From the cell containing the given text, extract its center point as [X, Y] coordinate. 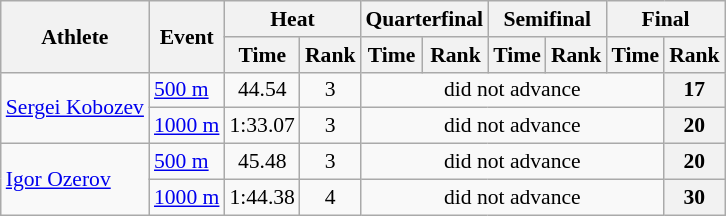
1:33.07 [262, 126]
Event [186, 36]
45.48 [262, 162]
Heat [292, 19]
Semifinal [547, 19]
1:44.38 [262, 197]
Final [665, 19]
Sergei Kobozev [75, 108]
44.54 [262, 90]
17 [694, 90]
Athlete [75, 36]
Quarterfinal [424, 19]
30 [694, 197]
Igor Ozerov [75, 180]
4 [330, 197]
